Pinpoint the cell where the given text exists, returning its (X, Y) midpoint coordinate. 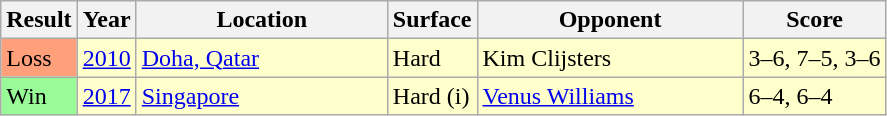
Loss (39, 58)
Result (39, 20)
3–6, 7–5, 3–6 (814, 58)
Year (106, 20)
2010 (106, 58)
Doha, Qatar (262, 58)
Hard (i) (432, 96)
Kim Clijsters (610, 58)
Hard (432, 58)
Win (39, 96)
Score (814, 20)
Opponent (610, 20)
Singapore (262, 96)
2017 (106, 96)
Venus Williams (610, 96)
6–4, 6–4 (814, 96)
Surface (432, 20)
Location (262, 20)
